Return the (x, y) coordinate for the center point of the cell that contains the specified text.  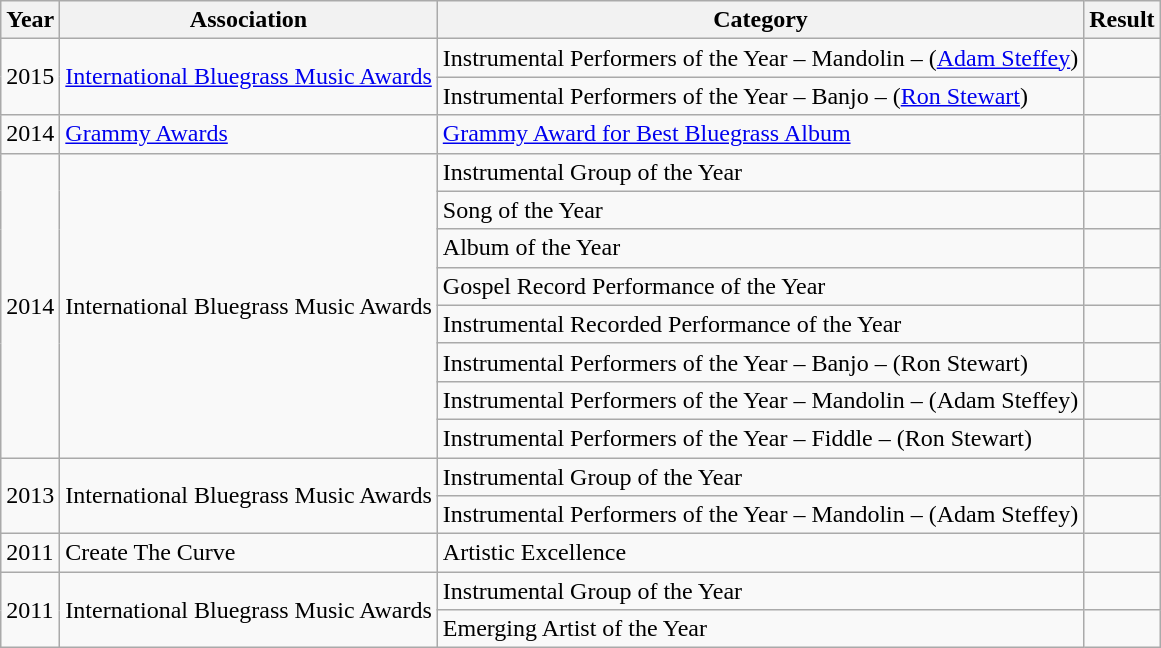
Grammy Awards (248, 134)
Association (248, 20)
Artistic Excellence (760, 553)
Result (1122, 20)
Song of the Year (760, 210)
Gospel Record Performance of the Year (760, 286)
Create The Curve (248, 553)
Emerging Artist of the Year (760, 629)
Instrumental Performers of the Year – Fiddle – (Ron Stewart) (760, 438)
Album of the Year (760, 248)
Grammy Award for Best Bluegrass Album (760, 134)
Year (30, 20)
Category (760, 20)
Instrumental Recorded Performance of the Year (760, 324)
2013 (30, 496)
2015 (30, 77)
